Provide the [x, y] coordinate of the cell's center where the given text is located.  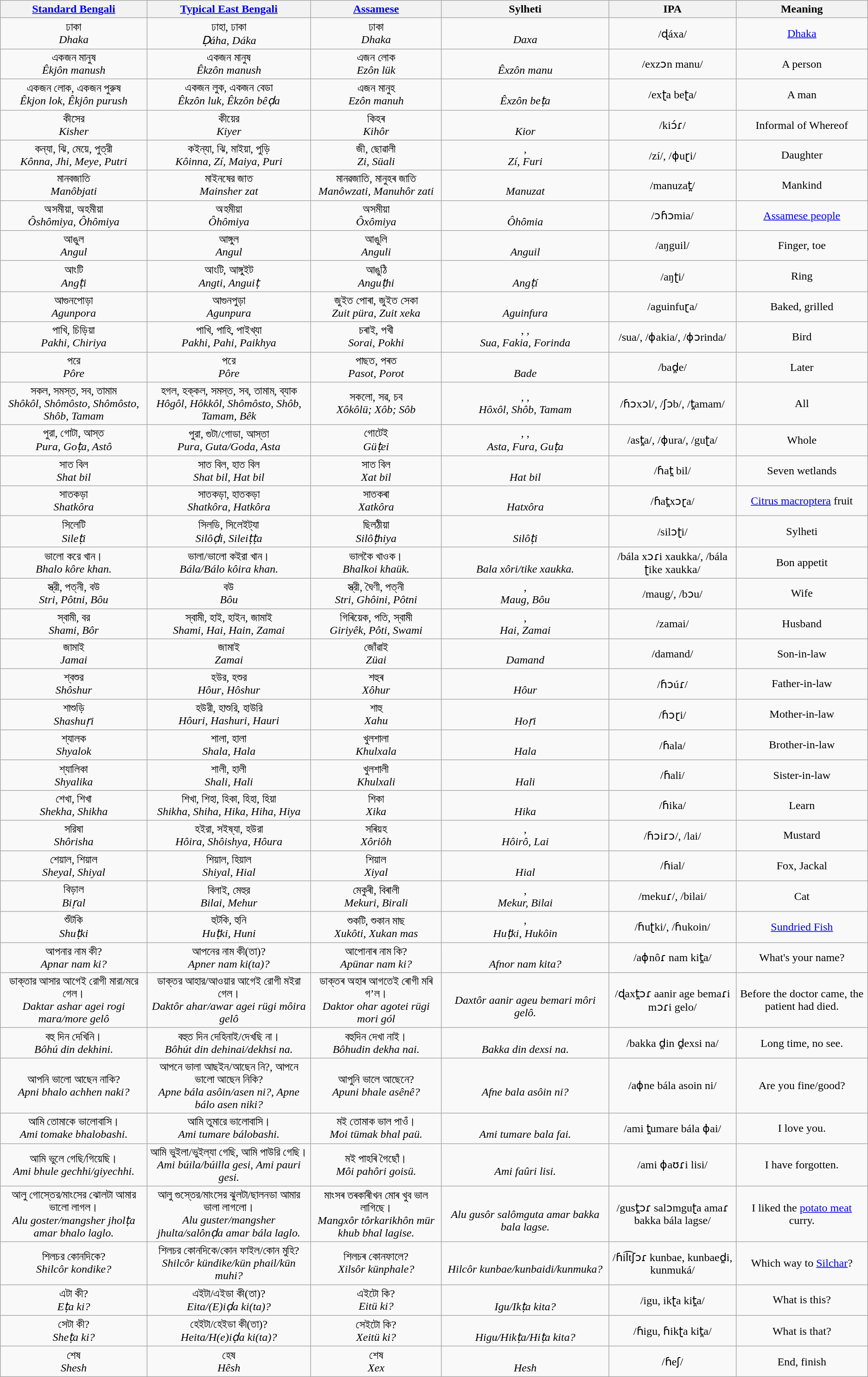
/ɖaxt̪ɔɾ aanir age bemaɾi mɔɾi gelo/ [672, 1001]
হেষHêsh [229, 1361]
শিলচৰ কোনফালে?Xilsôr künphale? [376, 1263]
শিখা, শিহা, হিকা, হিহা, হিয়াShikha, Shiha, Hika, Hiha, Hiya [229, 805]
সেইটো কি?Xeitü ki? [376, 1331]
আংটিAngṭi [74, 276]
জোঁৱাই Züai [376, 654]
সাত বিলXat bil [376, 471]
/ɦil͡tʃɔɾ kunbae, kunbaed̪i, kunmuká/ [672, 1263]
I have forgotten. [802, 1165]
সরিষাShôrisha [74, 835]
/aɸnôɾ nam kit̪a/ [672, 958]
Assamese people [802, 215]
/bad̪e/ [672, 367]
Hika [525, 805]
আঙুঠি Anguṭhi [376, 276]
Kior [525, 125]
শালা, হালাShala, Hala [229, 745]
Hesh [525, 1361]
Informal of Whereof [802, 125]
/gust̪ɔɾ salɔmguʈa amaɾ bakka bála lagse/ [672, 1214]
একজন লুক, একজন বেডাÊkzôn luk, Êkzôn bêḍa [229, 95]
Finger, toe [802, 246]
, , Sua, Fakia, Forinda [525, 337]
হউরী, হাশুরি, হাউরিHôuri, Hashuri, Hauri [229, 715]
শিলচর কোনদিকে?Shilcôr kondike? [74, 1263]
Êxzôn manu [525, 64]
Mustard [802, 835]
Sundried Fish [802, 927]
Hali [525, 775]
শাশুড়িShashuṛi [74, 715]
হগল, হক্কল, সমস্ত, সব, তামাম, ব্যাকHôgôl, Hôkkôl, Shômôsto, Shôb, Tamam, Bêk [229, 403]
/ɦeʃ/ [672, 1361]
Mankind [802, 185]
Higu/Hikṭa/Hiṭa kita? [525, 1331]
সকল, সমস্ত, সব, তামামShôkôl, Shômôsto, Shômôsto, Shôb, Tamam [74, 403]
হউর, হশুরHôur, Hôshur [229, 684]
ছিলঠীয়াSilôṭhiya [376, 531]
সকলো, সৱ, চবXôkôlü; Xôb; Sôb [376, 403]
Seven wetlands [802, 471]
Later [802, 367]
/aŋʈi/ [672, 276]
Before the doctor came, the patient had died. [802, 1001]
Son-in-law [802, 654]
Long time, no see. [802, 1043]
আমি তুমারে ভালোবাসি।Ami tumare bálobashi. [229, 1128]
শিকাXika [376, 805]
Are you fine/good? [802, 1086]
What's your name? [802, 958]
/ɦat̪xɔɽa/ [672, 501]
মই পাহৰি গৈছোঁ।Môi pahôri goisü. [376, 1165]
মাইনষের জাতMainsher zat [229, 185]
/kiɔ́ɾ/ [672, 125]
গোটেইGüṭei [376, 440]
Hat bil [525, 471]
Afnor nam kita? [525, 958]
ভালো করে খান।Bhalo kôre khan. [74, 562]
শিয়ালXiyal [376, 865]
আপোনাৰ নাম কি?Apünar nam ki? [376, 958]
Cat [802, 897]
/ɦali/ [672, 775]
শিয়াল, হিয়ালShiyal, Hial [229, 865]
অসমীয়া, অহমীয়াÔshômiya, Ôhômiya [74, 215]
এইটো কি?Eitü ki? [376, 1300]
বহুত দিন দেহিনাই/দেখছি না।Bôhút din dehinai/dekhsi na. [229, 1043]
Alu gusôr salômguta amar bakka bala lagse. [525, 1214]
Father-in-law [802, 684]
What is this? [802, 1300]
পুরা, গুটা/গোডা, আস্তাPura, Guta/Goda, Asta [229, 440]
স্ত্রী, পত্নী, বউStri, Pôtni, Bôu [74, 593]
/ɦɔiɾɔ/, /lai/ [672, 835]
, Huṭki, Hukôin [525, 927]
Learn [802, 805]
, , Hôxôl, Shôb, Tamam [525, 403]
মই তোমাক ভাল পাওঁ।Moi tümak bhal paü. [376, 1128]
Manuzat [525, 185]
End, finish [802, 1361]
সাত বিলShat bil [74, 471]
Hilcôr kunbae/kunbaidi/kunmuka? [525, 1263]
Bird [802, 337]
/ami t̪umare bála ɸai/ [672, 1128]
আলু গুস্তের/মাংসের ঝুলটা/ছালনডা আমার ভালা লাগলো।Alu guster/mangsher jhulta/salônḍa amar bála laglo. [229, 1214]
, , Asta, Fura, Guṭa [525, 440]
একজন লোক, একজন পুরুষÊkjon lok, Êkjôn purush [74, 95]
Whole [802, 440]
শিলচর কোনদিকে/কোন ফাইল/কোন মুহি?Shilcôr kündike/kün phail/kün muhi? [229, 1263]
এইটা/এইডা কী(তা)?Eita/(E)iḍa ki(ta)? [229, 1300]
কইন্যা, ঝি, মাইয়া, পুড়িKôinna, Zí, Maiya, Puri [229, 155]
Assamese [376, 9]
খুলশালাKhulxala [376, 745]
A person [802, 64]
সৰিয়হXôriôh [376, 835]
I love you. [802, 1128]
আলু গোস্তের/মাংসের ঝোলটা আমার ভালো লাগল।Alu goster/mangsher jholṭa amar bhalo laglo. [74, 1214]
/ɦuʈki/, /ɦukoin/ [672, 927]
/bála xɔɾi xaukka/, /bála ʈike xaukka/ [672, 562]
/ami ɸaʊɾi lisi/ [672, 1165]
Hôur [525, 684]
কিহৰKihôr [376, 125]
শালী, হালীShali, Hali [229, 775]
আগুনপোড়াAgunpora [74, 307]
Ring [802, 276]
আপনে ভালা আছইন/আছেন নি?, আপনে ভালো আছেন নিকি?Apne bála asôin/asen ni?, Apne bálo asen niki? [229, 1086]
ডাক্তার আসার আগেই রোগী মারা/মরে গেল।Daktar ashar agei rogi mara/more gelô [74, 1001]
/ast̪a/, /ɸura/, /guʈa/ [672, 440]
শহুৰ Xôhur [376, 684]
Meaning [802, 9]
শুঁটকিShuṭki [74, 927]
/exzɔn manu/ [672, 64]
Hala [525, 745]
পাখি, পাহি, পাইখ্যা Pakhi, Pahi, Paikhya [229, 337]
আগুনপুড়াAgunpura [229, 307]
/ɦɔxɔl/, /ʃɔb/, /t̪amam/ [672, 403]
, Maug, Bôu [525, 593]
ভালকৈ খাওক।Bhalkoi khaük. [376, 562]
/ɦial/ [672, 865]
Mother-in-law [802, 715]
Afne bala asôin ni? [525, 1086]
Hial [525, 865]
‍মাংসৰ তৰকাৰীখন মোৰ খুব ভাল লাগিছে।Mangxôr tôrkarikhôn mür khub bhal lagise. [376, 1214]
/ɔɦɔmia/ [672, 215]
খুলশালীKhulxali [376, 775]
/exʈa beʈa/ [672, 95]
চৰাই, পখীSorai, Pokhi [376, 337]
Ami tumare bala fai. [525, 1128]
Hoṛi [525, 715]
এজন লোকEzôn lük [376, 64]
ভালা/ভালো কইরা খান।Bála/Bálo kôira khan. [229, 562]
সিলেটিSileṭi [74, 531]
Typical East Bengali [229, 9]
/zí/, /ɸuɽi/ [672, 155]
শেয়াল, শিয়ালSheyal, Shiyal [74, 865]
/maug/, /bɔu/ [672, 593]
সাতকড়াShatkôra [74, 501]
একজন মানুষÊkjôn manush [74, 64]
সাত বিল, হাত বিলShat bil, Hat bil [229, 471]
শেষXex [376, 1361]
ডাক্তর আহার/আওয়ার আগেই রোগী মইরা গেল।Daktôr ahar/awar agei rügi môira gelô [229, 1001]
/ɦigu, ɦikʈa kit̪a/ [672, 1331]
ঢাহা, ঢাকা Ḍáha, Dáka [229, 33]
/manuzat̪/ [672, 185]
/mekuɾ/, /bilai/ [672, 897]
A man [802, 95]
Standard Bengali [74, 9]
মানৱজাতি, মানুহৰ জাতিManôwzati, Manuhôr zati [376, 185]
Bade [525, 367]
আঙুলিAnguli [376, 246]
বিড়ালBiṛal [74, 897]
All [802, 403]
/sua/, /ɸakia/, /ɸɔrinda/ [672, 337]
What is that? [802, 1331]
মানবজাতিManôbjati [74, 185]
Dhaka [802, 33]
এটা কী?Eṭa ki? [74, 1300]
শাহুXahu [376, 715]
/ɦɔúɾ/ [672, 684]
/silɔʈi/ [672, 531]
Hatxôra [525, 501]
শুকটি, শুকান মাছXukôti, Xukan mas [376, 927]
Aguinfura [525, 307]
এজন মানুহEzôn manuh [376, 95]
/aɸne bála asoin ni/ [672, 1086]
Daxtôr aanir ageu bemari môri gelô. [525, 1001]
বহুদিন দেখা নাই।Bôhudin dekha nai. [376, 1043]
স্ত্রী, ঘৈণী, পত্নীStri, Ghôini, Pôtni [376, 593]
/aŋguil/ [672, 246]
জামাইZamai [229, 654]
Daxa [525, 33]
/aguinfuɽa/ [672, 307]
Damand [525, 654]
সেটা কী?Sheṭa ki? [74, 1331]
পাখি, চিড়িয়াPakhi, Chiriya [74, 337]
একজন মানুষÊkzôn manush [229, 64]
আপনার নাম কী?Apnar nam ki? [74, 958]
কন্যা, ঝি, মেয়ে, পুত্রীKônna, Jhi, Meye, Putri [74, 155]
শ্যালকShyalok [74, 745]
/zamai/ [672, 623]
/igu, ikʈa kit̪a/ [672, 1300]
Ôhômia [525, 215]
Which way to Silchar? [802, 1263]
Husband [802, 623]
/bakka d̪in d̪exsi na/ [672, 1043]
Anguil [525, 246]
হেইটা/হেইডা কী(তা)?Heita/H(e)iḍa ki(ta)? [229, 1331]
Ami faûri lisi. [525, 1165]
কীয়েরKiyer [229, 125]
গিৰিয়েক, পতি, স্বামীGiriyêk, Pôti, Swami [376, 623]
আপনি ভালো আছেন নাকি?Apni bhalo achhen naki? [74, 1086]
সাতকড়া, হাতকড়াShatkôra, Hatkôra [229, 501]
স্বামী, হাই, হাইন, জামাইShami, Hai, Hain, Zamai [229, 623]
আংটি, আঙ্গুইট Angti, Anguiṭ [229, 276]
অহমীয়াÔhômiya [229, 215]
Igu/Ikṭa kita? [525, 1300]
কীসেরKisher [74, 125]
, Mekur, Bilai [525, 897]
/damand/ [672, 654]
, Hai, Zamai [525, 623]
শেখা, শিখাShekha, Shikha [74, 805]
Citrus macroptera fruit [802, 501]
জী, ছোৱালীZi, Süali [376, 155]
Bala xôri/tike xaukka. [525, 562]
পাছত, পৰতPasot, Porot [376, 367]
/ɖáxa/ [672, 33]
অসমীয়া Ôxômiya [376, 215]
Angṭí [525, 276]
শেষShesh [74, 1361]
Wife [802, 593]
, Zí, Furi [525, 155]
Daughter [802, 155]
আমি তোমাকে ভালোবাসি।Ami tomake bhalobashi. [74, 1128]
IPA [672, 9]
আমি ভুইলা/ভুইল্যা গেছি, আমি পাউরি গেছি।Ami búila/búilla gesi, Ami pauri gesi. [229, 1165]
আমি ভুলে গেছি/গিয়েছি।Ami bhule gechhi/giyechhi. [74, 1165]
স্বামী, বরShami, Bôr [74, 623]
সিলডি, সিলেইট্যাSilôḍi, Sileiṭṭa [229, 531]
Bakka din dexsi na. [525, 1043]
আপুনি ভালে আছেনে?Apuni bhale asênê? [376, 1086]
আপনের নাম কী(তা)?Apner nam ki(ta)? [229, 958]
জুইত পোৰা, জুইত সেকাZuit püra, Zuit xeka [376, 307]
/ɦika/ [672, 805]
শ্যালিকাShyalika [74, 775]
হইরা, সইষ্যা, হউরাHôira, Shôishya, Hôura [229, 835]
ডাক্তৰ অহাৰ আগতেই ৰোগী মৰি গ’ল।Daktor ohar agotei rügi mori gól [376, 1001]
/ɦala/ [672, 745]
আঙ্গুলAngul [229, 246]
শ্বশুরShôshur [74, 684]
বহু দিন দেখিনি।Bôhú din dekhini. [74, 1043]
/ɦɔɽi/ [672, 715]
বউBôu [229, 593]
/ɦat̪ bil/ [672, 471]
জামাইJamai [74, 654]
Bon appetit [802, 562]
Baked, grilled [802, 307]
Sister-in-law [802, 775]
Brother-in-law [802, 745]
বিলাই, মেহুরBilai, Mehur [229, 897]
আঙুলAngul [74, 246]
, Hôirô, Lai [525, 835]
‌Êxzôn beṭa [525, 95]
Fox, Jackal [802, 865]
সাতকৰাXatkôra [376, 501]
Silôṭi [525, 531]
পুরা, গোটা, আস্ত Pura, Goṭa, Astô [74, 440]
মেকুৰী, বিৰালীMekuri, Birali [376, 897]
হুটকি, হুনিHuṭki, Huni [229, 927]
I liked the potato meat curry. [802, 1214]
